Extract the (x, y) coordinate from the center of the cell holding the provided text.  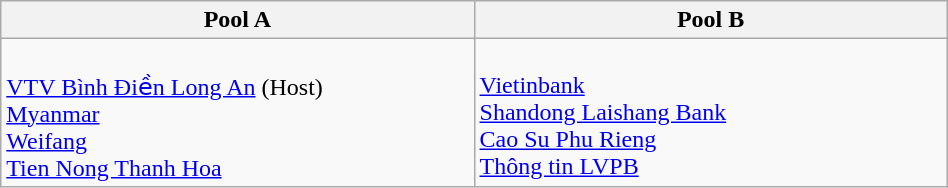
Pool B (710, 20)
Pool A (238, 20)
VTV Bình Điền Long An (Host) Myanmar Weifang Tien Nong Thanh Hoa (238, 113)
Vietinbank Shandong Laishang Bank Cao Su Phu Rieng Thông tin LVPB (710, 113)
